Extract the [X, Y] coordinate from the center of the cell holding the provided text.  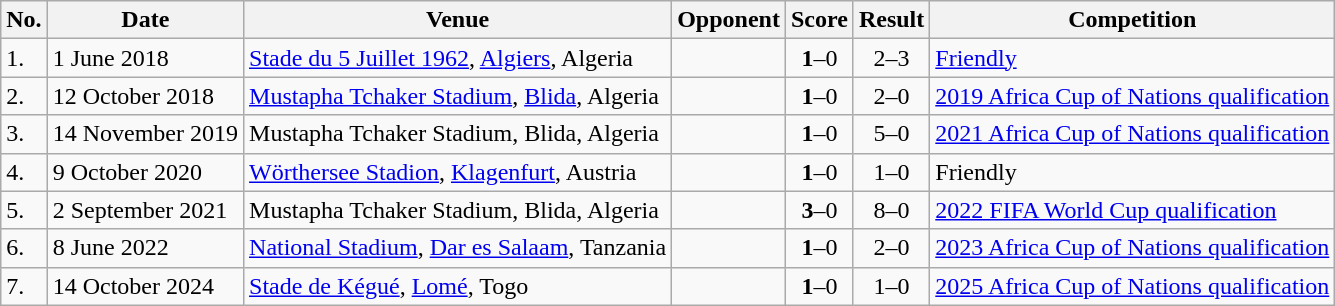
12 October 2018 [145, 96]
3–0 [819, 210]
2023 Africa Cup of Nations qualification [1132, 248]
7. [24, 286]
2 September 2021 [145, 210]
2019 Africa Cup of Nations qualification [1132, 96]
3. [24, 134]
2022 FIFA World Cup qualification [1132, 210]
5–0 [891, 134]
1. [24, 58]
5. [24, 210]
Venue [458, 20]
8 June 2022 [145, 248]
4. [24, 172]
2–3 [891, 58]
Stade de Kégué, Lomé, Togo [458, 286]
Stade du 5 Juillet 1962, Algiers, Algeria [458, 58]
14 November 2019 [145, 134]
2025 Africa Cup of Nations qualification [1132, 286]
6. [24, 248]
1 June 2018 [145, 58]
Wörthersee Stadion, Klagenfurt, Austria [458, 172]
Date [145, 20]
2021 Africa Cup of Nations qualification [1132, 134]
Score [819, 20]
National Stadium, Dar es Salaam, Tanzania [458, 248]
Result [891, 20]
No. [24, 20]
2. [24, 96]
Opponent [729, 20]
14 October 2024 [145, 286]
Competition [1132, 20]
8–0 [891, 210]
9 October 2020 [145, 172]
